Provide the (x, y) coordinate of the cell's center where the given text is located.  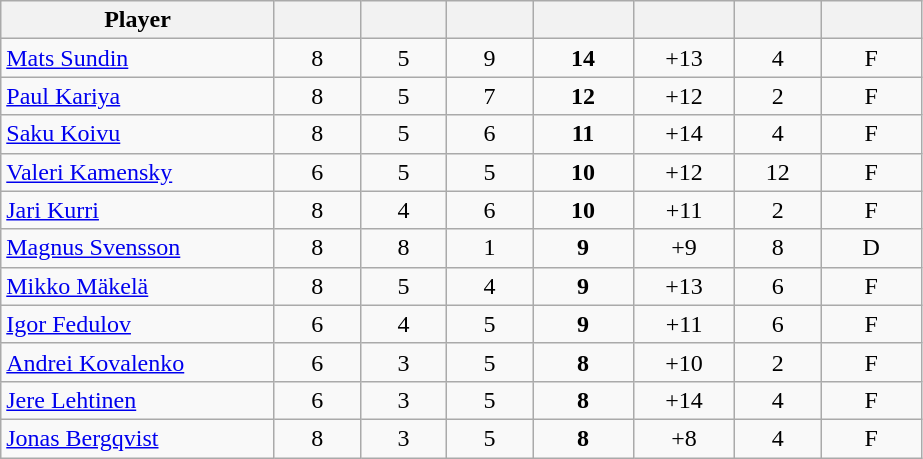
+8 (684, 438)
Valeri Kamensky (138, 172)
Paul Kariya (138, 96)
Jari Kurri (138, 210)
+10 (684, 362)
+9 (684, 248)
Igor Fedulov (138, 324)
Jere Lehtinen (138, 400)
Mikko Mäkelä (138, 286)
D (872, 248)
14 (582, 58)
1 (489, 248)
Saku Koivu (138, 134)
11 (582, 134)
Magnus Svensson (138, 248)
Andrei Kovalenko (138, 362)
Mats Sundin (138, 58)
Jonas Bergqvist (138, 438)
Player (138, 20)
7 (489, 96)
